Scan for the cell matching the given text and deliver its [X, Y] coordinate at center. 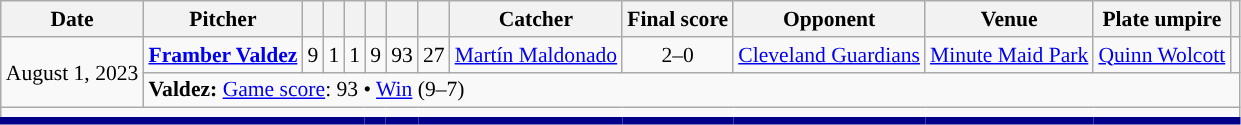
27 [434, 55]
Date [72, 19]
Catcher [536, 19]
Plate umpire [1162, 19]
Quinn Wolcott [1162, 55]
Valdez: Game score: 93 • Win (9–7) [692, 90]
93 [402, 55]
August 1, 2023 [72, 72]
Martín Maldonado [536, 55]
Pitcher [222, 19]
Framber Valdez [222, 55]
2–0 [678, 55]
Opponent [829, 19]
Cleveland Guardians [829, 55]
Minute Maid Park [1009, 55]
Final score [678, 19]
Venue [1009, 19]
